Identify which cell holds the provided text, then report its (X, Y) central coordinate. 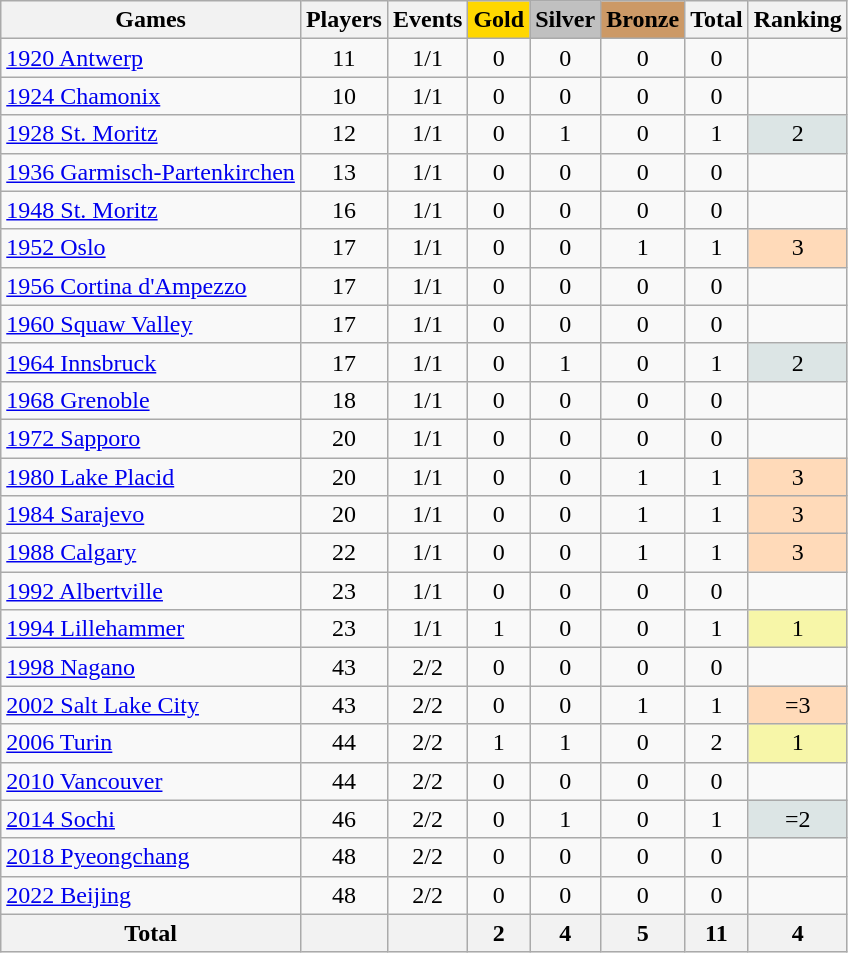
1992 Albertville (151, 591)
12 (344, 134)
13 (344, 172)
2022 Beijing (151, 895)
2014 Sochi (151, 819)
1952 Oslo (151, 248)
46 (344, 819)
1998 Nagano (151, 667)
Ranking (798, 20)
Bronze (643, 20)
=2 (798, 819)
Players (344, 20)
1968 Grenoble (151, 400)
Gold (499, 20)
Games (151, 20)
18 (344, 400)
1980 Lake Placid (151, 477)
1964 Innsbruck (151, 362)
22 (344, 553)
16 (344, 210)
2006 Turin (151, 743)
1956 Cortina d'Ampezzo (151, 286)
10 (344, 96)
1994 Lillehammer (151, 629)
1948 St. Moritz (151, 210)
1928 St. Moritz (151, 134)
1960 Squaw Valley (151, 324)
1936 Garmisch-Partenkirchen (151, 172)
Events (427, 20)
2002 Salt Lake City (151, 705)
5 (643, 933)
2010 Vancouver (151, 781)
1988 Calgary (151, 553)
1920 Antwerp (151, 58)
=3 (798, 705)
1924 Chamonix (151, 96)
Silver (566, 20)
1984 Sarajevo (151, 515)
2018 Pyeongchang (151, 857)
1972 Sapporo (151, 438)
